Output the [X, Y] coordinate of the center of the cell containing the given text.  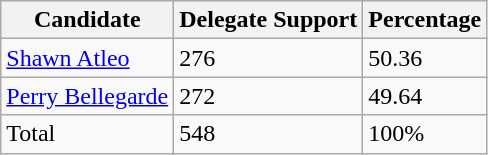
276 [268, 58]
50.36 [425, 58]
Perry Bellegarde [88, 96]
548 [268, 134]
Candidate [88, 20]
Delegate Support [268, 20]
Total [88, 134]
Shawn Atleo [88, 58]
272 [268, 96]
100% [425, 134]
Percentage [425, 20]
49.64 [425, 96]
